Capture the cell that displays the provided text and extract its [X, Y] central coordinate. 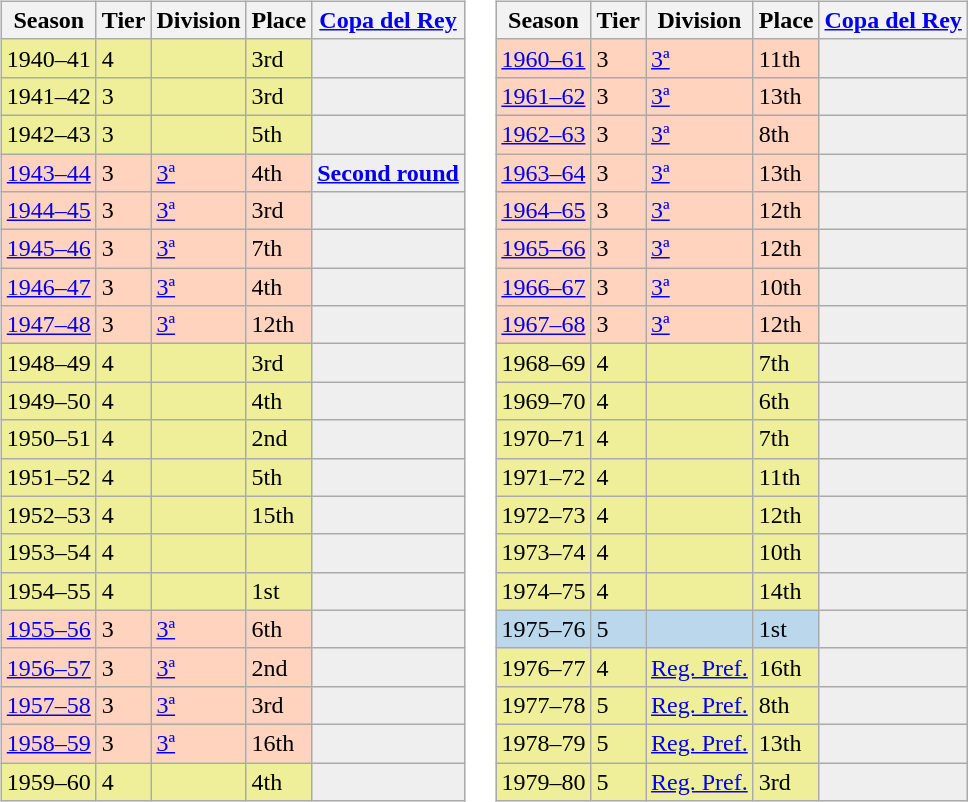
15th [279, 515]
1966–67 [544, 287]
1948–49 [48, 363]
1955–56 [48, 629]
1978–79 [544, 743]
Second round [388, 173]
1958–59 [48, 743]
1949–50 [48, 401]
1941–42 [48, 96]
1956–57 [48, 667]
1945–46 [48, 249]
1970–71 [544, 439]
1954–55 [48, 591]
1975–76 [544, 629]
1942–43 [48, 134]
1960–61 [544, 58]
1977–78 [544, 705]
1943–44 [48, 173]
1968–69 [544, 363]
1971–72 [544, 477]
1959–60 [48, 781]
1965–66 [544, 249]
1951–52 [48, 477]
1963–64 [544, 173]
1957–58 [48, 705]
1964–65 [544, 211]
1969–70 [544, 401]
1940–41 [48, 58]
1961–62 [544, 96]
1974–75 [544, 591]
1973–74 [544, 553]
1972–73 [544, 515]
1946–47 [48, 287]
14th [786, 591]
1976–77 [544, 667]
1967–68 [544, 325]
1944–45 [48, 211]
1952–53 [48, 515]
1962–63 [544, 134]
1950–51 [48, 439]
1947–48 [48, 325]
1979–80 [544, 781]
1953–54 [48, 553]
